Determine the [X, Y] coordinate at the center of the cell enclosing the given text.  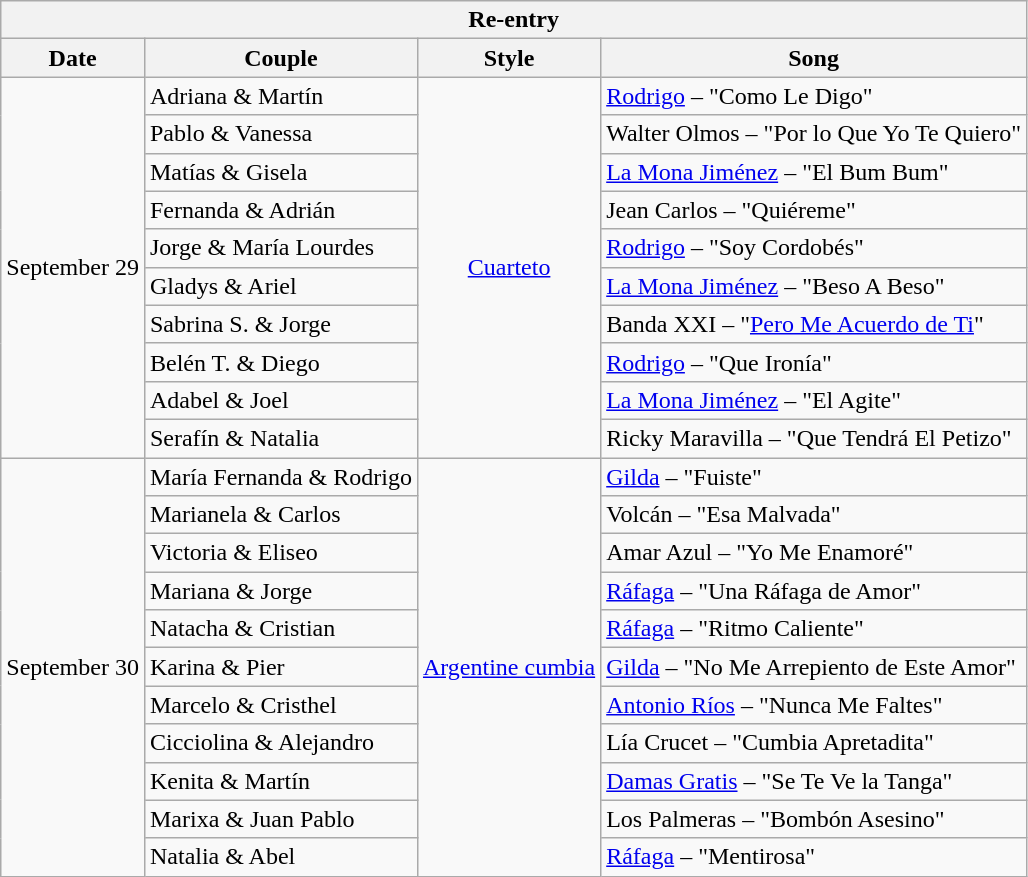
Natacha & Cristian [280, 629]
Serafín & Natalia [280, 438]
Gladys & Ariel [280, 286]
Volcán – "Esa Malvada" [814, 515]
Amar Azul – "Yo Me Enamoré" [814, 553]
Fernanda & Adrián [280, 210]
Marcelo & Cristhel [280, 705]
Song [814, 58]
Walter Olmos – "Por lo Que Yo Te Quiero" [814, 134]
Marixa & Juan Pablo [280, 819]
Cuarteto [508, 268]
Pablo & Vanessa [280, 134]
Ricky Maravilla – "Que Tendrá El Petizo" [814, 438]
Victoria & Eliseo [280, 553]
María Fernanda & Rodrigo [280, 477]
Cicciolina & Alejandro [280, 743]
Adabel & Joel [280, 400]
Re-entry [514, 20]
Couple [280, 58]
Rodrigo – "Soy Cordobés" [814, 248]
Sabrina S. & Jorge [280, 324]
September 30 [73, 668]
Natalia & Abel [280, 857]
Ráfaga – "Ritmo Caliente" [814, 629]
Ráfaga – "Una Ráfaga de Amor" [814, 591]
Rodrigo – "Que Ironía" [814, 362]
Gilda – "No Me Arrepiento de Este Amor" [814, 667]
Style [508, 58]
Gilda – "Fuiste" [814, 477]
Antonio Ríos – "Nunca Me Faltes" [814, 705]
La Mona Jiménez – "El Bum Bum" [814, 172]
Jean Carlos – "Quiéreme" [814, 210]
Karina & Pier [280, 667]
Lía Crucet – "Cumbia Apretadita" [814, 743]
Date [73, 58]
La Mona Jiménez – "Beso A Beso" [814, 286]
Jorge & María Lourdes [280, 248]
Rodrigo – "Como Le Digo" [814, 96]
Banda XXI – "Pero Me Acuerdo de Ti" [814, 324]
Matías & Gisela [280, 172]
Adriana & Martín [280, 96]
September 29 [73, 268]
Belén T. & Diego [280, 362]
La Mona Jiménez – "El Agite" [814, 400]
Mariana & Jorge [280, 591]
Marianela & Carlos [280, 515]
Damas Gratis – "Se Te Ve la Tanga" [814, 781]
Los Palmeras – "Bombón Asesino" [814, 819]
Argentine cumbia [508, 668]
Ráfaga – "Mentirosa" [814, 857]
Kenita & Martín [280, 781]
